Scan for the cell matching the given text and deliver its [x, y] coordinate at center. 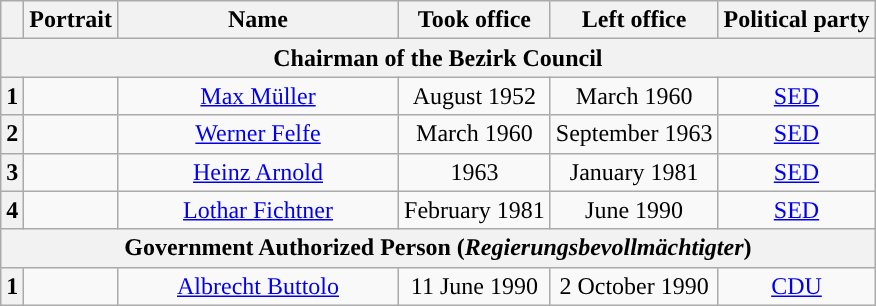
Government Authorized Person (Regierungsbevollmächtigter) [438, 248]
February 1981 [475, 210]
Heinz Arnold [258, 172]
2 [12, 134]
January 1981 [634, 172]
Left office [634, 20]
Political party [796, 20]
CDU [796, 286]
3 [12, 172]
Lothar Fichtner [258, 210]
11 June 1990 [475, 286]
Portrait [71, 20]
September 1963 [634, 134]
Max Müller [258, 96]
Chairman of the Bezirk Council [438, 58]
Took office [475, 20]
Name [258, 20]
1963 [475, 172]
Werner Felfe [258, 134]
August 1952 [475, 96]
Albrecht Buttolo [258, 286]
2 October 1990 [634, 286]
June 1990 [634, 210]
4 [12, 210]
